Output the [X, Y] coordinate of the center of the cell containing the given text.  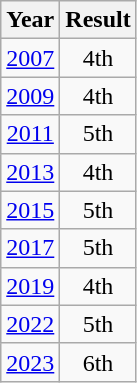
Result [98, 20]
Year [30, 20]
2019 [30, 286]
2015 [30, 210]
2013 [30, 172]
6th [98, 362]
2009 [30, 96]
2011 [30, 134]
2007 [30, 58]
2022 [30, 324]
2017 [30, 248]
2023 [30, 362]
